Output the (x, y) coordinate of the center of the cell containing the given text.  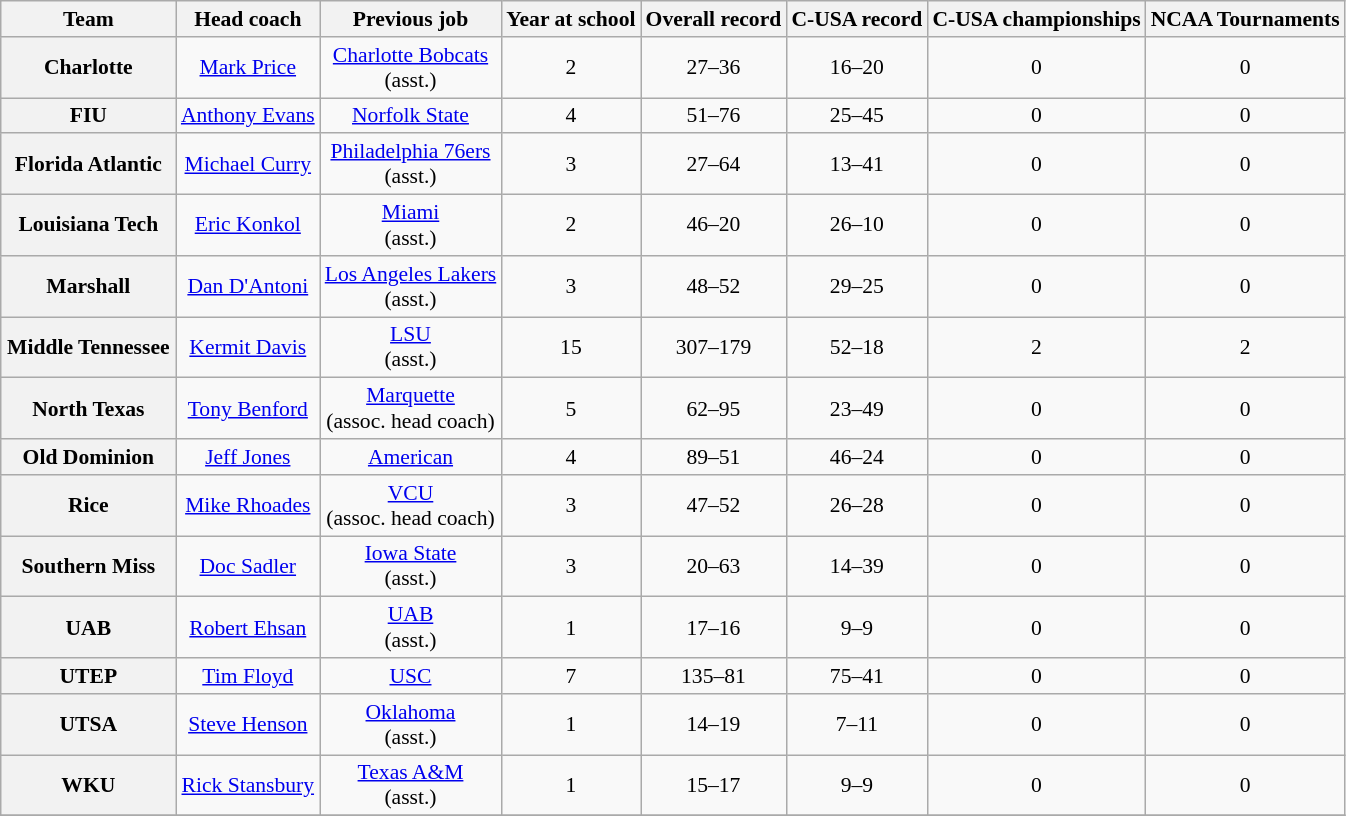
C-USA championships (1036, 19)
Mark Price (248, 68)
26–10 (856, 226)
Old Dominion (88, 457)
52–18 (856, 348)
307–179 (714, 348)
NCAA Tournaments (1246, 19)
Charlotte Bobcats(asst.) (411, 68)
Anthony Evans (248, 116)
7 (570, 676)
LSU(asst.) (411, 348)
20–63 (714, 566)
23–49 (856, 408)
Tim Floyd (248, 676)
Iowa State(asst.) (411, 566)
USC (411, 676)
26–28 (856, 506)
Texas A&M(asst.) (411, 786)
Marshall (88, 286)
North Texas (88, 408)
Eric Konkol (248, 226)
Doc Sadler (248, 566)
Oklahoma(asst.) (411, 724)
14–39 (856, 566)
16–20 (856, 68)
27–36 (714, 68)
46–20 (714, 226)
15–17 (714, 786)
75–41 (856, 676)
5 (570, 408)
FIU (88, 116)
Rice (88, 506)
UTSA (88, 724)
Michael Curry (248, 164)
Philadelphia 76ers(asst.) (411, 164)
Team (88, 19)
Middle Tennessee (88, 348)
Robert Ehsan (248, 628)
Rick Stansbury (248, 786)
48–52 (714, 286)
25–45 (856, 116)
14–19 (714, 724)
Previous job (411, 19)
Steve Henson (248, 724)
Head coach (248, 19)
7–11 (856, 724)
UTEP (88, 676)
Mike Rhoades (248, 506)
135–81 (714, 676)
Florida Atlantic (88, 164)
Kermit Davis (248, 348)
27–64 (714, 164)
15 (570, 348)
Year at school (570, 19)
Marquette(assoc. head coach) (411, 408)
UAB (88, 628)
46–24 (856, 457)
Southern Miss (88, 566)
17–16 (714, 628)
Los Angeles Lakers(asst.) (411, 286)
UAB(asst.) (411, 628)
Charlotte (88, 68)
62–95 (714, 408)
WKU (88, 786)
Dan D'Antoni (248, 286)
Miami(asst.) (411, 226)
Jeff Jones (248, 457)
C-USA record (856, 19)
47–52 (714, 506)
13–41 (856, 164)
Tony Benford (248, 408)
29–25 (856, 286)
Louisiana Tech (88, 226)
51–76 (714, 116)
Norfolk State (411, 116)
VCU(assoc. head coach) (411, 506)
89–51 (714, 457)
Overall record (714, 19)
American (411, 457)
